Capture the cell that displays the provided text and extract its (x, y) central coordinate. 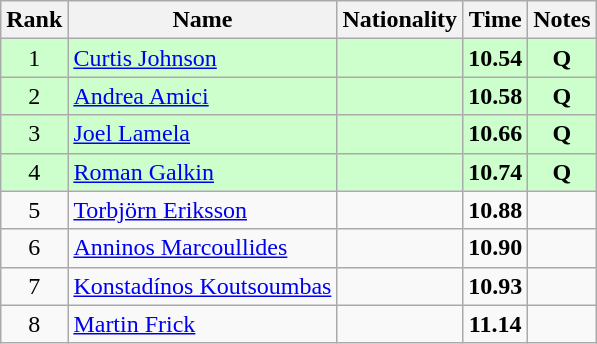
10.90 (496, 248)
2 (34, 96)
10.54 (496, 58)
10.58 (496, 96)
Name (202, 20)
Torbjörn Eriksson (202, 210)
4 (34, 172)
Roman Galkin (202, 172)
Andrea Amici (202, 96)
Konstadínos Koutsoumbas (202, 286)
8 (34, 324)
1 (34, 58)
11.14 (496, 324)
Martin Frick (202, 324)
Curtis Johnson (202, 58)
10.74 (496, 172)
Rank (34, 20)
5 (34, 210)
Joel Lamela (202, 134)
10.66 (496, 134)
3 (34, 134)
Anninos Marcoullides (202, 248)
10.88 (496, 210)
Nationality (400, 20)
7 (34, 286)
Time (496, 20)
10.93 (496, 286)
6 (34, 248)
Notes (562, 20)
